Search for the cell housing the specified text and yield its (x, y) center coordinate. 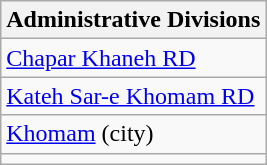
Chapar Khaneh RD (134, 58)
Administrative Divisions (134, 20)
Kateh Sar-e Khomam RD (134, 96)
Khomam (city) (134, 134)
